Detect which cell encompasses the target text, then output its (X, Y) center coordinate. 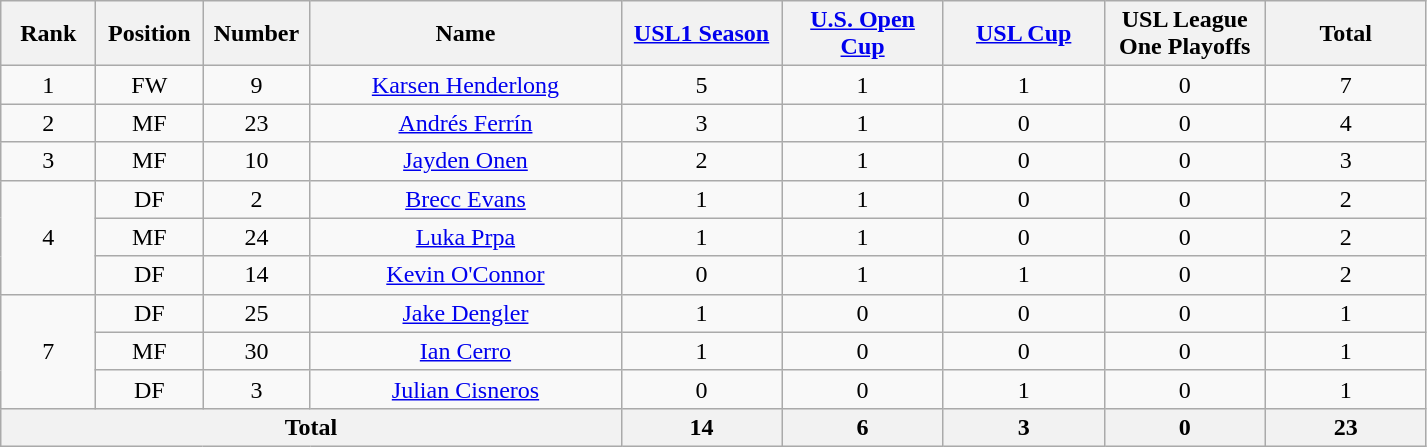
25 (256, 313)
Number (256, 34)
Kevin O'Connor (466, 275)
USL League One Playoffs (1184, 34)
10 (256, 161)
Karsen Henderlong (466, 85)
FW (150, 85)
USL Cup (1024, 34)
6 (862, 427)
Julian Cisneros (466, 389)
Jake Dengler (466, 313)
Name (466, 34)
9 (256, 85)
24 (256, 237)
Jayden Onen (466, 161)
Andrés Ferrín (466, 123)
5 (702, 85)
USL1 Season (702, 34)
Luka Prpa (466, 237)
Brecc Evans (466, 199)
30 (256, 351)
U.S. Open Cup (862, 34)
Position (150, 34)
Ian Cerro (466, 351)
Rank (48, 34)
